Find where the given text appears and provide that cell's center as [X, Y] coordinate. 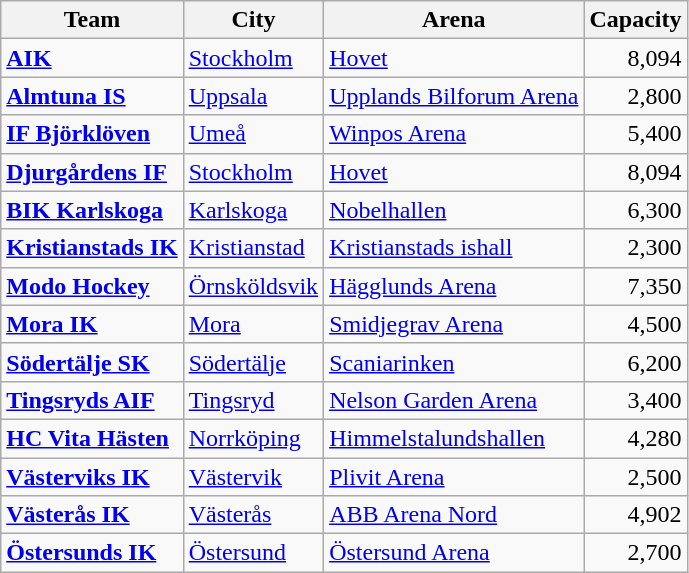
Östersund Arena [454, 553]
Umeå [253, 134]
Kristianstads IK [92, 248]
Södertälje [253, 362]
Kristianstads ishall [454, 248]
4,500 [636, 324]
2,700 [636, 553]
Västervik [253, 477]
2,300 [636, 248]
Västerås IK [92, 515]
AIK [92, 58]
BIK Karlskoga [92, 210]
Tingsryds AIF [92, 400]
Östersunds IK [92, 553]
5,400 [636, 134]
7,350 [636, 286]
6,300 [636, 210]
Västerås [253, 515]
Mora IK [92, 324]
Plivit Arena [454, 477]
Norrköping [253, 438]
3,400 [636, 400]
Östersund [253, 553]
6,200 [636, 362]
Smidjegrav Arena [454, 324]
Capacity [636, 20]
Arena [454, 20]
Västerviks IK [92, 477]
Södertälje SK [92, 362]
Modo Hockey [92, 286]
Karlskoga [253, 210]
ABB Arena Nord [454, 515]
2,800 [636, 96]
Hägglunds Arena [454, 286]
Team [92, 20]
HC Vita Hästen [92, 438]
4,902 [636, 515]
Örnsköldsvik [253, 286]
Scaniarinken [454, 362]
Nobelhallen [454, 210]
Uppsala [253, 96]
Himmelstalundshallen [454, 438]
Mora [253, 324]
Almtuna IS [92, 96]
Kristianstad [253, 248]
City [253, 20]
Nelson Garden Arena [454, 400]
Winpos Arena [454, 134]
2,500 [636, 477]
Upplands Bilforum Arena [454, 96]
4,280 [636, 438]
Tingsryd [253, 400]
Djurgårdens IF [92, 172]
IF Björklöven [92, 134]
